Identify which cell holds the provided text, then report its [x, y] central coordinate. 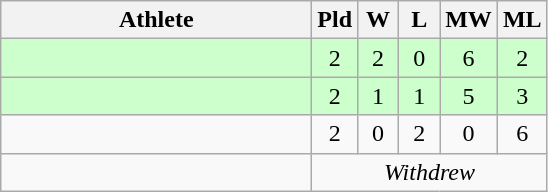
ML [522, 20]
Pld [335, 20]
MW [469, 20]
Withdrew [430, 172]
3 [522, 96]
Athlete [156, 20]
L [420, 20]
5 [469, 96]
W [378, 20]
